Return the [x, y] coordinate for the center point of the cell that contains the specified text.  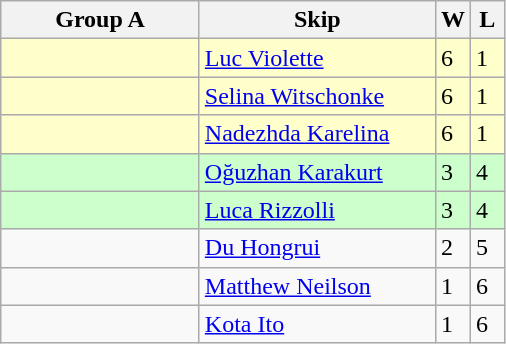
Skip [317, 20]
Luca Rizzolli [317, 210]
Selina Witschonke [317, 96]
Luc Violette [317, 58]
5 [487, 248]
Oğuzhan Karakurt [317, 172]
L [487, 20]
W [452, 20]
2 [452, 248]
Nadezhda Karelina [317, 134]
Kota Ito [317, 324]
Du Hongrui [317, 248]
Matthew Neilson [317, 286]
Group A [100, 20]
